For the text-containing cell, return its midpoint in (X, Y) coordinate format. 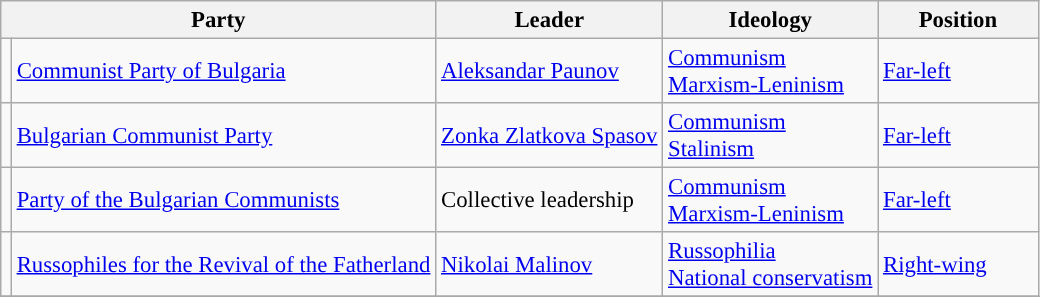
RussophiliaNational conservatism (770, 264)
Collective leadership (550, 200)
Aleksandar Paunov (550, 72)
Zonka Zlatkova Spasov (550, 136)
Party of the Bulgarian Communists (223, 200)
Leader (550, 20)
CommunismStalinism (770, 136)
Nikolai Malinov (550, 264)
Position (958, 20)
Communist Party of Bulgaria (223, 72)
Bulgarian Communist Party (223, 136)
Party (218, 20)
Ideology (770, 20)
Right-wing (958, 264)
Russophiles for the Revival of the Fatherland (223, 264)
